Scan for the cell matching the given text and deliver its (x, y) coordinate at center. 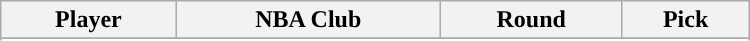
NBA Club (308, 20)
Round (531, 20)
Pick (686, 20)
Player (88, 20)
